Locate the cell with the specified text and output its [x, y] center coordinate. 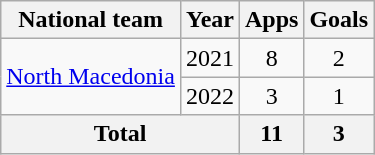
Total [120, 134]
2 [339, 58]
2022 [210, 96]
2021 [210, 58]
Goals [339, 20]
Year [210, 20]
National team [91, 20]
1 [339, 96]
Apps [271, 20]
11 [271, 134]
North Macedonia [91, 77]
8 [271, 58]
